Identify which cell holds the provided text, then report its [x, y] central coordinate. 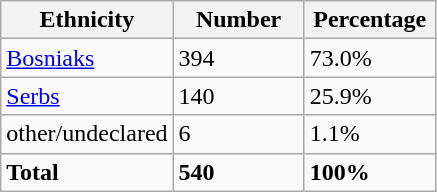
140 [238, 96]
100% [370, 172]
Percentage [370, 20]
Bosniaks [87, 58]
73.0% [370, 58]
Ethnicity [87, 20]
Number [238, 20]
394 [238, 58]
25.9% [370, 96]
Serbs [87, 96]
other/undeclared [87, 134]
1.1% [370, 134]
Total [87, 172]
6 [238, 134]
540 [238, 172]
